For the text-containing cell, return its midpoint in [X, Y] coordinate format. 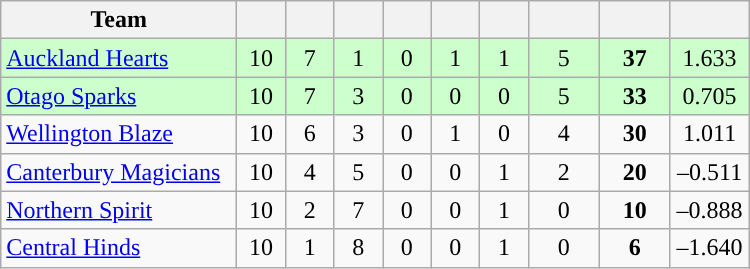
–1.640 [710, 248]
33 [634, 96]
–0.511 [710, 172]
Otago Sparks [119, 96]
Auckland Hearts [119, 58]
20 [634, 172]
30 [634, 134]
Central Hinds [119, 248]
Northern Spirit [119, 210]
Canterbury Magicians [119, 172]
1.011 [710, 134]
Team [119, 20]
1.633 [710, 58]
0.705 [710, 96]
Wellington Blaze [119, 134]
–0.888 [710, 210]
37 [634, 58]
8 [358, 248]
